Detect which cell encompasses the target text, then output its [x, y] center coordinate. 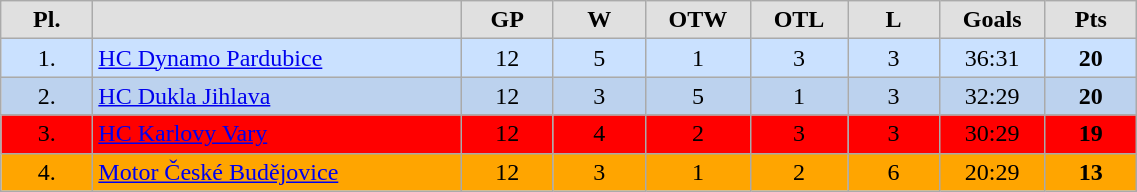
13 [1091, 172]
Motor České Budějovice [277, 172]
GP [507, 20]
2. [47, 96]
4. [47, 172]
1. [47, 58]
HC Karlovy Vary [277, 134]
HC Dynamo Pardubice [277, 58]
19 [1091, 134]
20:29 [992, 172]
36:31 [992, 58]
30:29 [992, 134]
Goals [992, 20]
Pl. [47, 20]
OTW [698, 20]
6 [894, 172]
32:29 [992, 96]
Pts [1091, 20]
W [599, 20]
L [894, 20]
4 [599, 134]
HC Dukla Jihlava [277, 96]
OTL [798, 20]
3. [47, 134]
